Locate the cell with the specified text and output its [x, y] center coordinate. 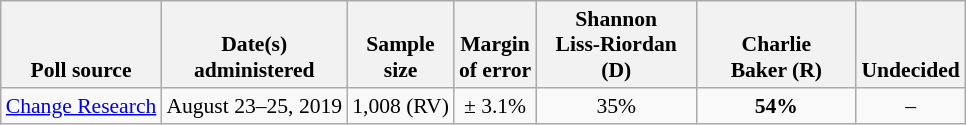
– [910, 106]
35% [616, 106]
54% [776, 106]
Poll source [82, 44]
ShannonLiss-Riordan (D) [616, 44]
Undecided [910, 44]
1,008 (RV) [400, 106]
CharlieBaker (R) [776, 44]
Marginof error [495, 44]
Samplesize [400, 44]
August 23–25, 2019 [254, 106]
Change Research [82, 106]
± 3.1% [495, 106]
Date(s)administered [254, 44]
